Output the [x, y] coordinate of the center of the cell containing the given text.  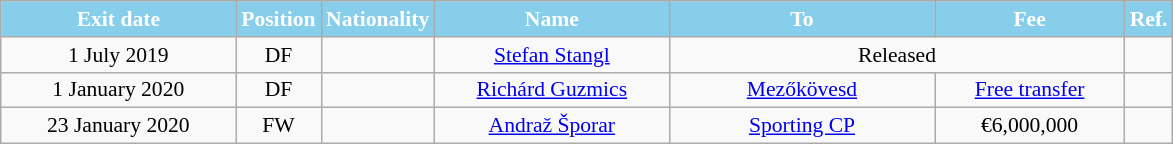
Fee [1030, 19]
Position [278, 19]
Released [896, 55]
Sporting CP [802, 126]
Name [552, 19]
1 January 2020 [118, 90]
23 January 2020 [118, 126]
Exit date [118, 19]
Stefan Stangl [552, 55]
To [802, 19]
Ref. [1149, 19]
Richárd Guzmics [552, 90]
Nationality [378, 19]
FW [278, 126]
1 July 2019 [118, 55]
€6,000,000 [1030, 126]
Mezőkövesd [802, 90]
Free transfer [1030, 90]
Andraž Šporar [552, 126]
